Return the (x, y) coordinate for the center point of the cell that contains the specified text.  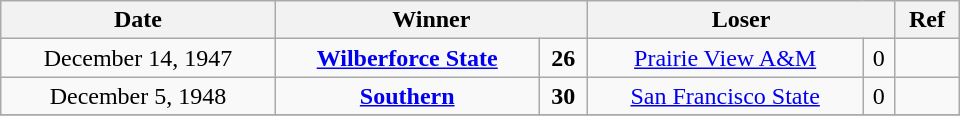
Wilberforce State (407, 58)
Prairie View A&M (724, 58)
San Francisco State (724, 96)
Southern (407, 96)
Ref (928, 20)
Loser (740, 20)
December 14, 1947 (138, 58)
Date (138, 20)
Winner (431, 20)
30 (563, 96)
26 (563, 58)
December 5, 1948 (138, 96)
